Return the (x, y) coordinate for the center point of the cell that contains the specified text.  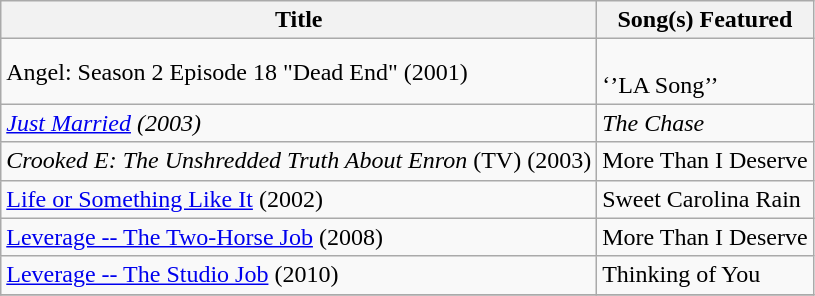
Life or Something Like It (2002) (299, 199)
Sweet Carolina Rain (706, 199)
Angel: Season 2 Episode 18 "Dead End" (2001) (299, 72)
‘’LA Song’’ (706, 72)
Crooked E: The Unshredded Truth About Enron (TV) (2003) (299, 161)
Song(s) Featured (706, 20)
The Chase (706, 123)
Title (299, 20)
Leverage -- The Two-Horse Job (2008) (299, 237)
Leverage -- The Studio Job (2010) (299, 275)
Thinking of You (706, 275)
Just Married (2003) (299, 123)
